Pinpoint the cell where the given text exists, returning its [x, y] midpoint coordinate. 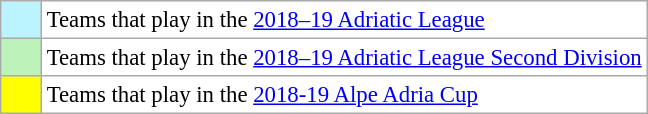
Teams that play in the 2018–19 Adriatic League Second Division [344, 58]
Teams that play in the 2018–19 Adriatic League [344, 20]
Teams that play in the 2018-19 Alpe Adria Cup [344, 95]
